Extract the (x, y) coordinate from the center of the cell holding the provided text.  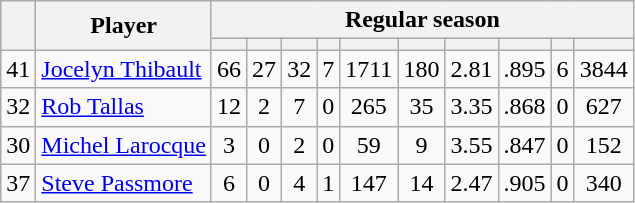
.895 (524, 69)
Jocelyn Thibault (124, 69)
3 (228, 145)
30 (18, 145)
3.35 (472, 107)
.868 (524, 107)
59 (369, 145)
340 (604, 183)
Steve Passmore (124, 183)
3844 (604, 69)
2.47 (472, 183)
4 (300, 183)
Regular season (422, 20)
1711 (369, 69)
152 (604, 145)
147 (369, 183)
12 (228, 107)
.847 (524, 145)
41 (18, 69)
Rob Tallas (124, 107)
9 (422, 145)
1 (328, 183)
3.55 (472, 145)
35 (422, 107)
37 (18, 183)
.905 (524, 183)
14 (422, 183)
66 (228, 69)
Michel Larocque (124, 145)
627 (604, 107)
2.81 (472, 69)
Player (124, 26)
265 (369, 107)
27 (264, 69)
180 (422, 69)
